Identify which cell holds the provided text, then report its (x, y) central coordinate. 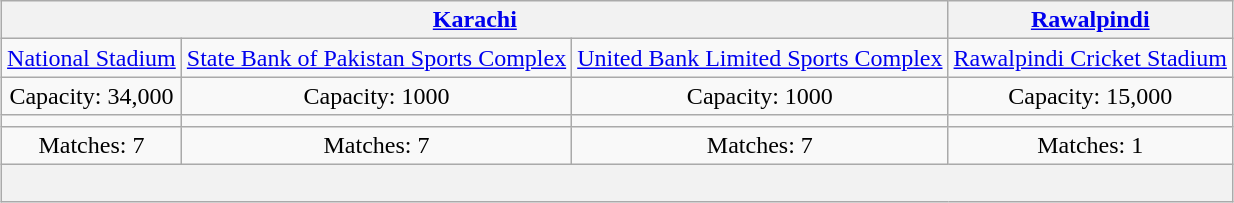
Rawalpindi Cricket Stadium (1090, 58)
United Bank Limited Sports Complex (760, 58)
Capacity: 34,000 (92, 96)
Karachi (475, 20)
Matches: 1 (1090, 145)
Capacity: 15,000 (1090, 96)
National Stadium (92, 58)
State Bank of Pakistan Sports Complex (376, 58)
Rawalpindi (1090, 20)
